Locate the cell with the specified text and output its (x, y) center coordinate. 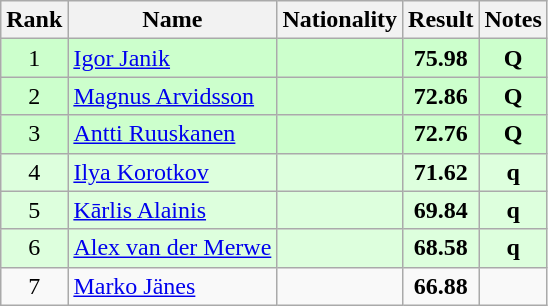
71.62 (441, 172)
Magnus Arvidsson (172, 96)
1 (34, 58)
72.76 (441, 134)
66.88 (441, 286)
4 (34, 172)
69.84 (441, 210)
Igor Janik (172, 58)
Kārlis Alainis (172, 210)
Notes (513, 20)
Antti Ruuskanen (172, 134)
72.86 (441, 96)
Ilya Korotkov (172, 172)
75.98 (441, 58)
2 (34, 96)
7 (34, 286)
Alex van der Merwe (172, 248)
Marko Jänes (172, 286)
3 (34, 134)
Result (441, 20)
Nationality (340, 20)
Rank (34, 20)
68.58 (441, 248)
6 (34, 248)
5 (34, 210)
Name (172, 20)
